Return (X, Y) of the center of cell containing provided text 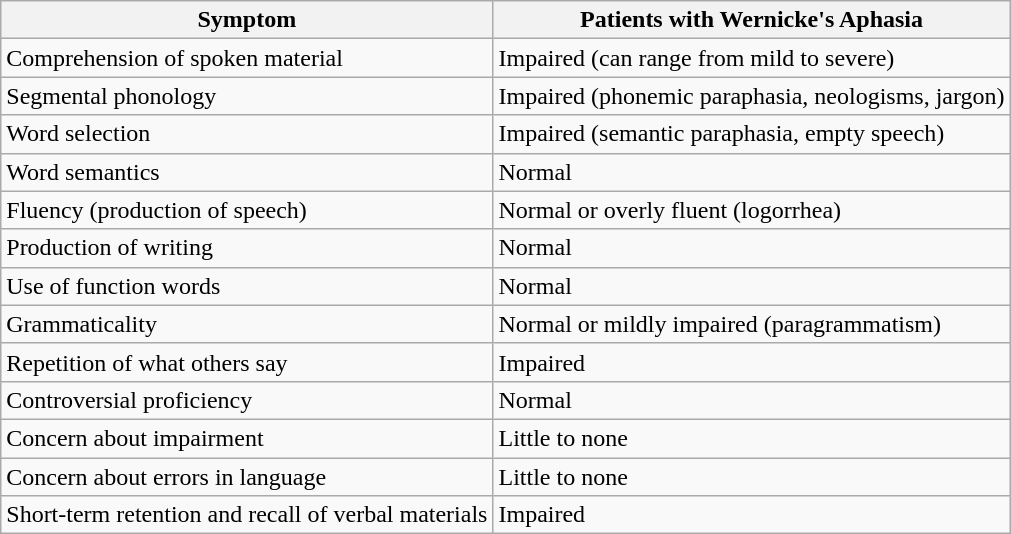
Word selection (247, 134)
Impaired (can range from mild to severe) (752, 58)
Segmental phonology (247, 96)
Impaired (semantic paraphasia, empty speech) (752, 134)
Normal or overly fluent (logorrhea) (752, 210)
Short-term retention and recall of verbal materials (247, 515)
Comprehension of spoken material (247, 58)
Concern about impairment (247, 438)
Grammaticality (247, 324)
Patients with Wernicke's Aphasia (752, 20)
Normal or mildly impaired (paragrammatism) (752, 324)
Use of function words (247, 286)
Fluency (production of speech) (247, 210)
Concern about errors in language (247, 477)
Word semantics (247, 172)
Repetition of what others say (247, 362)
Controversial proficiency (247, 400)
Symptom (247, 20)
Production of writing (247, 248)
Impaired (phonemic paraphasia, neologisms, jargon) (752, 96)
